Provide the [X, Y] coordinate of the cell's center where the given text is located.  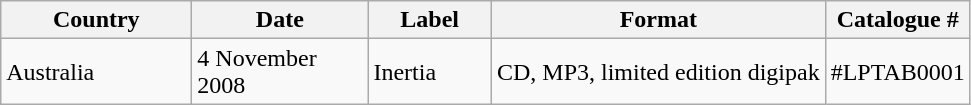
Format [658, 20]
Country [96, 20]
CD, MP3, limited edition digipak [658, 72]
Date [280, 20]
Catalogue # [898, 20]
4 November 2008 [280, 72]
Inertia [430, 72]
#LPTAB0001 [898, 72]
Australia [96, 72]
Label [430, 20]
